Determine the (X, Y) coordinate at the center of the cell enclosing the given text.  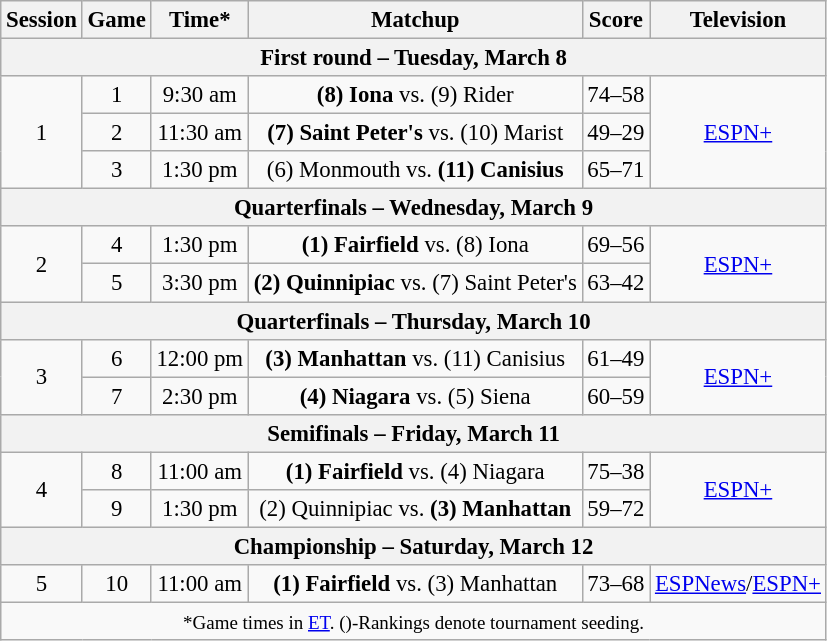
65–71 (616, 170)
60–59 (616, 396)
Quarterfinals – Thursday, March 10 (414, 321)
(6) Monmouth vs. (11) Canisius (415, 170)
(2) Quinnipiac vs. (7) Saint Peter's (415, 283)
Session (42, 20)
8 (116, 471)
Semifinals – Friday, March 11 (414, 433)
9:30 am (200, 95)
2:30 pm (200, 396)
ESPNews/ESPN+ (738, 584)
(2) Quinnipiac vs. (3) Manhattan (415, 509)
74–58 (616, 95)
3:30 pm (200, 283)
Game (116, 20)
9 (116, 509)
59–72 (616, 509)
First round – Tuesday, March 8 (414, 58)
Time* (200, 20)
10 (116, 584)
73–68 (616, 584)
75–38 (616, 471)
Quarterfinals – Wednesday, March 9 (414, 208)
12:00 pm (200, 358)
Score (616, 20)
(4) Niagara vs. (5) Siena (415, 396)
(1) Fairfield vs. (3) Manhattan (415, 584)
*Game times in ET. ()-Rankings denote tournament seeding. (414, 621)
61–49 (616, 358)
6 (116, 358)
63–42 (616, 283)
Matchup (415, 20)
Championship – Saturday, March 12 (414, 546)
(8) Iona vs. (9) Rider (415, 95)
69–56 (616, 245)
11:30 am (200, 133)
(7) Saint Peter's vs. (10) Marist (415, 133)
7 (116, 396)
(1) Fairfield vs. (4) Niagara (415, 471)
49–29 (616, 133)
(1) Fairfield vs. (8) Iona (415, 245)
(3) Manhattan vs. (11) Canisius (415, 358)
Television (738, 20)
